From the cell containing the given text, extract its center point as (X, Y) coordinate. 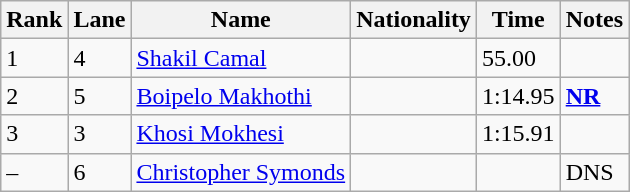
Notes (594, 20)
Time (518, 20)
4 (100, 58)
Lane (100, 20)
Boipelo Makhothi (241, 96)
Name (241, 20)
5 (100, 96)
– (34, 172)
Rank (34, 20)
6 (100, 172)
Shakil Camal (241, 58)
1 (34, 58)
DNS (594, 172)
Christopher Symonds (241, 172)
1:15.91 (518, 134)
2 (34, 96)
NR (594, 96)
Nationality (414, 20)
1:14.95 (518, 96)
55.00 (518, 58)
Khosi Mokhesi (241, 134)
